Search for the cell housing the specified text and yield its (x, y) center coordinate. 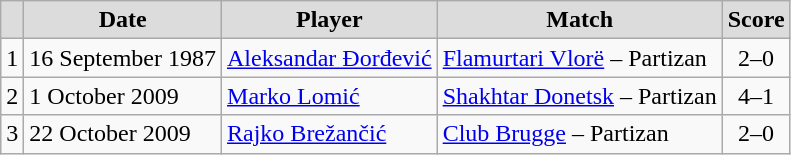
Player (330, 20)
1 (12, 58)
Score (756, 20)
Match (580, 20)
3 (12, 134)
16 September 1987 (123, 58)
2 (12, 96)
Club Brugge – Partizan (580, 134)
Rajko Brežančić (330, 134)
4–1 (756, 96)
Marko Lomić (330, 96)
Aleksandar Đorđević (330, 58)
Shakhtar Donetsk – Partizan (580, 96)
1 October 2009 (123, 96)
Flamurtari Vlorë – Partizan (580, 58)
Date (123, 20)
22 October 2009 (123, 134)
